Output the (x, y) coordinate of the center of the cell containing the given text.  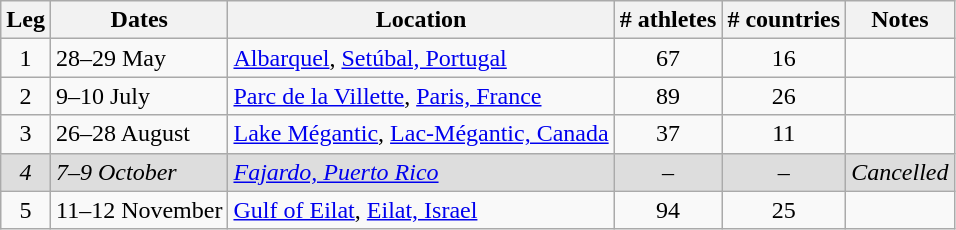
3 (26, 134)
Leg (26, 20)
4 (26, 172)
7–9 October (138, 172)
11 (784, 134)
# athletes (668, 20)
Fajardo, Puerto Rico (421, 172)
Parc de la Villette, Paris, France (421, 96)
Dates (138, 20)
94 (668, 210)
Cancelled (900, 172)
67 (668, 58)
Albarquel, Setúbal, Portugal (421, 58)
Gulf of Eilat, Eilat, Israel (421, 210)
37 (668, 134)
9–10 July (138, 96)
5 (26, 210)
Notes (900, 20)
25 (784, 210)
26 (784, 96)
Location (421, 20)
16 (784, 58)
# countries (784, 20)
Lake Mégantic, Lac-Mégantic, Canada (421, 134)
89 (668, 96)
2 (26, 96)
11–12 November (138, 210)
28–29 May (138, 58)
1 (26, 58)
26–28 August (138, 134)
